Detect which cell encompasses the target text, then output its (X, Y) center coordinate. 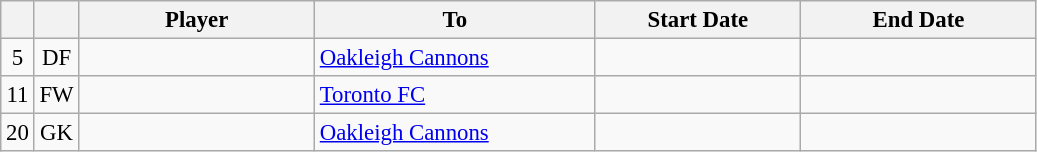
Player (197, 20)
End Date (919, 20)
5 (18, 58)
20 (18, 133)
GK (56, 133)
DF (56, 58)
Start Date (698, 20)
Toronto FC (454, 95)
11 (18, 95)
To (454, 20)
FW (56, 95)
